Output the (X, Y) coordinate of the center of the cell containing the given text.  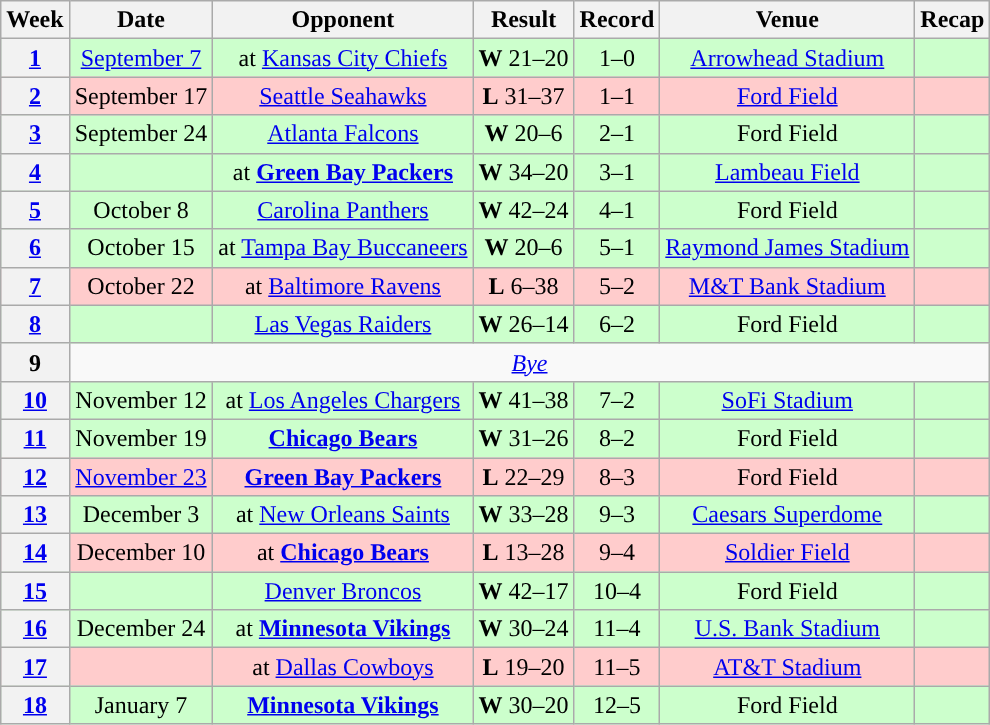
17 (35, 667)
3–1 (617, 172)
November 23 (141, 477)
at Chicago Bears (343, 553)
W 41–38 (524, 400)
9 (35, 362)
Minnesota Vikings (343, 705)
U.S. Bank Stadium (788, 629)
AT&T Stadium (788, 667)
2 (35, 96)
L 6–38 (524, 286)
Arrowhead Stadium (788, 58)
Week (35, 20)
Denver Broncos (343, 591)
Opponent (343, 20)
15 (35, 591)
5–2 (617, 286)
13 (35, 515)
L 19–20 (524, 667)
8–2 (617, 438)
at Los Angeles Chargers (343, 400)
1 (35, 58)
Las Vegas Raiders (343, 324)
8–3 (617, 477)
W 42–24 (524, 210)
December 10 (141, 553)
W 33–28 (524, 515)
6–2 (617, 324)
November 12 (141, 400)
1–1 (617, 96)
1–0 (617, 58)
Carolina Panthers (343, 210)
16 (35, 629)
11 (35, 438)
September 7 (141, 58)
Result (524, 20)
4 (35, 172)
Record (617, 20)
3 (35, 134)
Seattle Seahawks (343, 96)
at Tampa Bay Buccaneers (343, 248)
W 34–20 (524, 172)
9–3 (617, 515)
Atlanta Falcons (343, 134)
14 (35, 553)
11–5 (617, 667)
8 (35, 324)
September 17 (141, 96)
at Green Bay Packers (343, 172)
M&T Bank Stadium (788, 286)
at Baltimore Ravens (343, 286)
5–1 (617, 248)
Lambeau Field (788, 172)
7 (35, 286)
at Minnesota Vikings (343, 629)
W 31–26 (524, 438)
L 31–37 (524, 96)
18 (35, 705)
November 19 (141, 438)
Recap (952, 20)
12 (35, 477)
October 8 (141, 210)
W 30–20 (524, 705)
Raymond James Stadium (788, 248)
W 42–17 (524, 591)
12–5 (617, 705)
at New Orleans Saints (343, 515)
L 13–28 (524, 553)
Venue (788, 20)
W 21–20 (524, 58)
11–4 (617, 629)
October 15 (141, 248)
6 (35, 248)
Bye (530, 362)
9–4 (617, 553)
September 24 (141, 134)
W 26–14 (524, 324)
December 24 (141, 629)
at Kansas City Chiefs (343, 58)
10–4 (617, 591)
Soldier Field (788, 553)
10 (35, 400)
L 22–29 (524, 477)
Caesars Superdome (788, 515)
October 22 (141, 286)
January 7 (141, 705)
W 30–24 (524, 629)
SoFi Stadium (788, 400)
7–2 (617, 400)
Chicago Bears (343, 438)
Date (141, 20)
Green Bay Packers (343, 477)
5 (35, 210)
at Dallas Cowboys (343, 667)
4–1 (617, 210)
December 3 (141, 515)
2–1 (617, 134)
